Return [X, Y] of the center of cell containing provided text 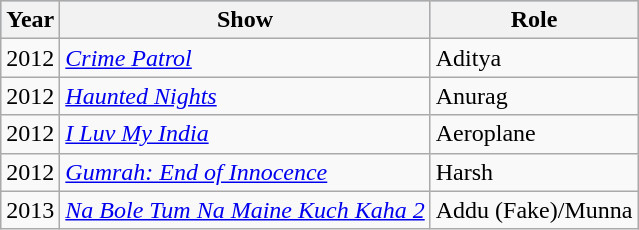
Aeroplane [534, 134]
Anurag [534, 96]
Aditya [534, 58]
Crime Patrol [245, 58]
Addu (Fake)/Munna [534, 210]
Gumrah: End of Innocence [245, 172]
Harsh [534, 172]
I Luv My India [245, 134]
Na Bole Tum Na Maine Kuch Kaha 2 [245, 210]
Role [534, 20]
2013 [30, 210]
Show [245, 20]
Haunted Nights [245, 96]
Year [30, 20]
